Locate the cell with the specified text and output its (X, Y) center coordinate. 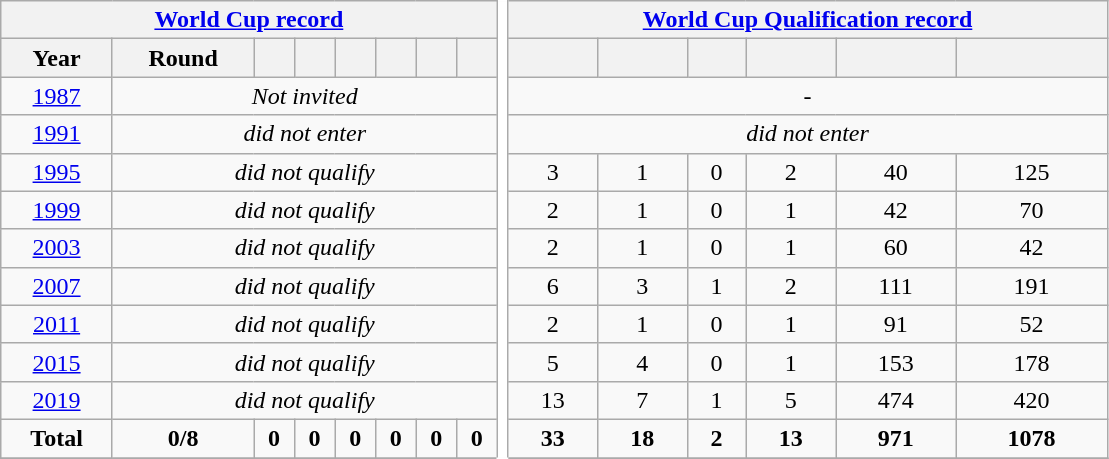
2015 (57, 362)
World Cup Qualification record (808, 20)
7 (643, 400)
971 (896, 438)
420 (1032, 400)
World Cup record (249, 20)
2019 (57, 400)
178 (1032, 362)
4 (643, 362)
2011 (57, 324)
1995 (57, 172)
2007 (57, 286)
1987 (57, 96)
6 (553, 286)
474 (896, 400)
191 (1032, 286)
Round (182, 58)
111 (896, 286)
Not invited (304, 96)
18 (643, 438)
33 (553, 438)
52 (1032, 324)
2003 (57, 248)
1991 (57, 134)
1078 (1032, 438)
60 (896, 248)
Year (57, 58)
Total (57, 438)
70 (1032, 210)
153 (896, 362)
0/8 (182, 438)
- (808, 96)
125 (1032, 172)
1999 (57, 210)
91 (896, 324)
40 (896, 172)
